Locate the cell with the specified text and output its (X, Y) center coordinate. 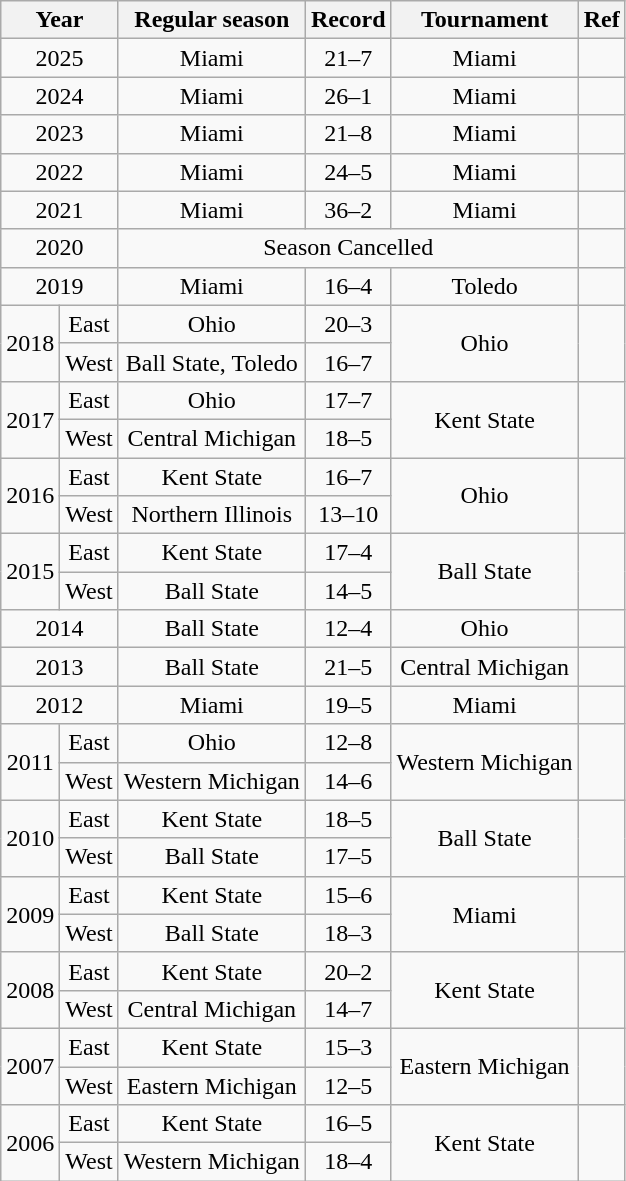
Season Cancelled (348, 248)
12–4 (348, 629)
14–6 (348, 781)
21–8 (348, 134)
12–5 (348, 1085)
2018 (30, 343)
18–3 (348, 933)
17–5 (348, 857)
2010 (30, 838)
2007 (30, 1066)
2011 (30, 762)
15–3 (348, 1047)
2020 (60, 248)
2016 (30, 496)
2012 (60, 705)
2014 (60, 629)
14–7 (348, 1009)
16–5 (348, 1124)
Ref (602, 20)
36–2 (348, 210)
2013 (60, 667)
13–10 (348, 515)
2021 (60, 210)
2022 (60, 172)
2023 (60, 134)
2009 (30, 914)
14–5 (348, 591)
26–1 (348, 96)
20–3 (348, 324)
2025 (60, 58)
Tournament (484, 20)
2019 (60, 286)
15–6 (348, 895)
21–7 (348, 58)
24–5 (348, 172)
18–4 (348, 1162)
2006 (30, 1143)
12–8 (348, 743)
2008 (30, 990)
16–4 (348, 286)
Northern Illinois (212, 515)
Toledo (484, 286)
Year (60, 20)
2015 (30, 572)
20–2 (348, 971)
21–5 (348, 667)
2017 (30, 419)
Ball State, Toledo (212, 362)
2024 (60, 96)
17–7 (348, 400)
17–4 (348, 553)
Record (348, 20)
19–5 (348, 705)
Regular season (212, 20)
